Search for the cell housing the specified text and yield its (X, Y) center coordinate. 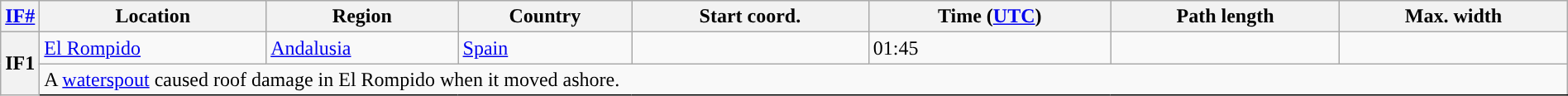
Spain (545, 48)
Country (545, 17)
El Rompido (153, 48)
Time (UTC) (989, 17)
Region (362, 17)
IF1 (20, 64)
IF# (20, 17)
A waterspout caused roof damage in El Rompido when it moved ashore. (804, 79)
01:45 (989, 48)
Max. width (1454, 17)
Start coord. (751, 17)
Andalusia (362, 48)
Location (153, 17)
Path length (1226, 17)
